Provide the (X, Y) coordinate of the cell's center where the given text is located.  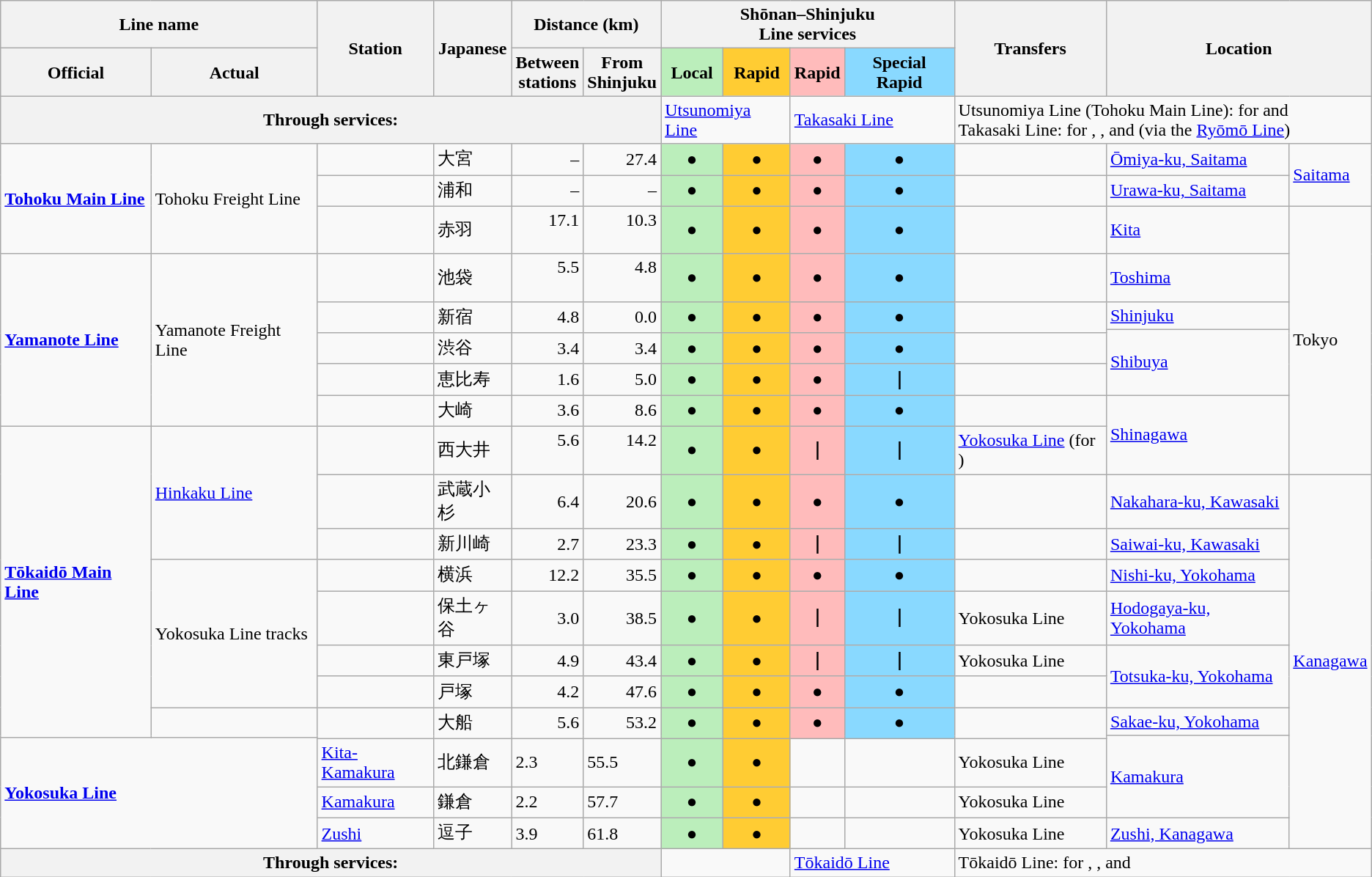
赤羽 (472, 230)
2.3 (547, 763)
17.1 (547, 230)
Kita (1198, 230)
2.7 (547, 544)
Yokosuka Line tracks (235, 634)
35.5 (622, 575)
大崎 (472, 411)
1.6 (547, 380)
Saiwai-ku, Kawasaki (1198, 544)
新宿 (472, 317)
27.4 (622, 160)
8.6 (622, 411)
鎌倉 (472, 802)
Tohoku Main Line (76, 199)
Zushi, Kanagawa (1198, 833)
47.6 (622, 692)
武蔵小杉 (472, 501)
Tōkaidō Main Line (76, 581)
Takasaki Line (872, 120)
38.5 (622, 618)
4.2 (547, 692)
FromShinjuku (622, 72)
12.2 (547, 575)
保土ヶ谷 (472, 618)
Distance (km) (586, 25)
西大井 (472, 450)
Sakae-ku, Yokohama (1198, 722)
61.8 (622, 833)
Transfers (1030, 48)
Yamanote Freight Line (235, 340)
大船 (472, 723)
Tōkaidō Line: for , , and (1162, 863)
Hinkaku Line (235, 493)
20.6 (622, 501)
Nakahara-ku, Kawasaki (1198, 501)
渋谷 (472, 349)
2.2 (547, 802)
Tokyo (1330, 340)
10.3 (622, 230)
3.9 (547, 833)
Official (76, 72)
Line name (159, 25)
Kita-Kamakura (375, 763)
Totsuka-ku, Yokohama (1198, 676)
Kanagawa (1330, 661)
東戸塚 (472, 661)
3.0 (547, 618)
57.7 (622, 802)
戸塚 (472, 692)
Hodogaya-ku, Yokohama (1198, 618)
Yokosuka Line (for ) (1030, 450)
Shibuya (1198, 362)
Tohoku Freight Line (235, 199)
Utsunomiya Line (Tohoku Main Line): for and Takasaki Line: for , , and (via the Ryōmō Line) (1162, 120)
大宮 (472, 160)
14.2 (622, 450)
55.5 (622, 763)
新川崎 (472, 544)
恵比寿 (472, 380)
Yamanote Line (76, 340)
Local (692, 72)
Station (375, 48)
0.0 (622, 317)
Urawa-ku, Saitama (1198, 191)
Actual (235, 72)
Zushi (375, 833)
Toshima (1198, 277)
Utsunomiya Line (726, 120)
5.5 (547, 277)
Nishi-ku, Yokohama (1198, 575)
Tōkaidō Line (872, 863)
Japanese (472, 48)
Ōmiya-ku, Saitama (1198, 160)
逗子 (472, 833)
Shinagawa (1198, 435)
浦和 (472, 191)
Location (1239, 48)
3.6 (547, 411)
5.0 (622, 380)
6.4 (547, 501)
Saitama (1330, 175)
Shinjuku (1198, 315)
Special Rapid (899, 72)
53.2 (622, 723)
横浜 (472, 575)
Betweenstations (547, 72)
池袋 (472, 277)
4.9 (547, 661)
北鎌倉 (472, 763)
Shōnan–ShinjukuLine services (808, 25)
23.3 (622, 544)
43.4 (622, 661)
